Locate the cell with the specified text and output its [X, Y] center coordinate. 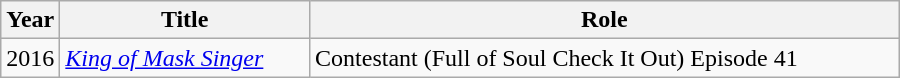
Contestant (Full of Soul Check It Out) Episode 41 [605, 58]
Year [30, 20]
Title [185, 20]
King of Mask Singer [185, 58]
2016 [30, 58]
Role [605, 20]
